Return (X, Y) of the center of cell containing provided text 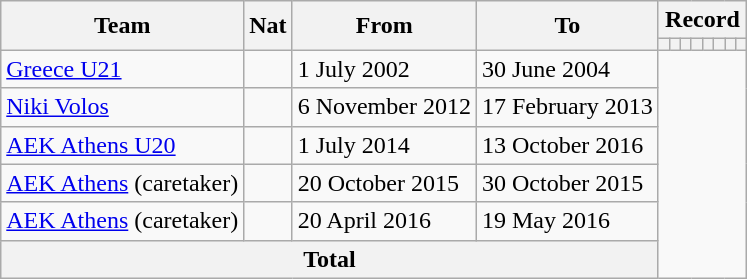
1 July 2002 (384, 69)
13 October 2016 (567, 145)
17 February 2013 (567, 107)
Total (330, 259)
Record (702, 20)
6 November 2012 (384, 107)
Nat (268, 26)
To (567, 26)
1 July 2014 (384, 145)
20 October 2015 (384, 183)
20 April 2016 (384, 221)
Team (122, 26)
AEK Athens U20 (122, 145)
Niki Volos (122, 107)
30 June 2004 (567, 69)
Greece U21 (122, 69)
30 October 2015 (567, 183)
19 May 2016 (567, 221)
From (384, 26)
